Extract the (x, y) coordinate from the center of the cell holding the provided text.  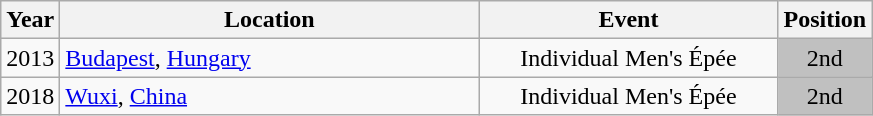
Event (628, 20)
2018 (30, 96)
Position (825, 20)
Year (30, 20)
2013 (30, 58)
Location (270, 20)
Budapest, Hungary (270, 58)
Wuxi, China (270, 96)
